Output the [x, y] coordinate of the center of the cell containing the given text.  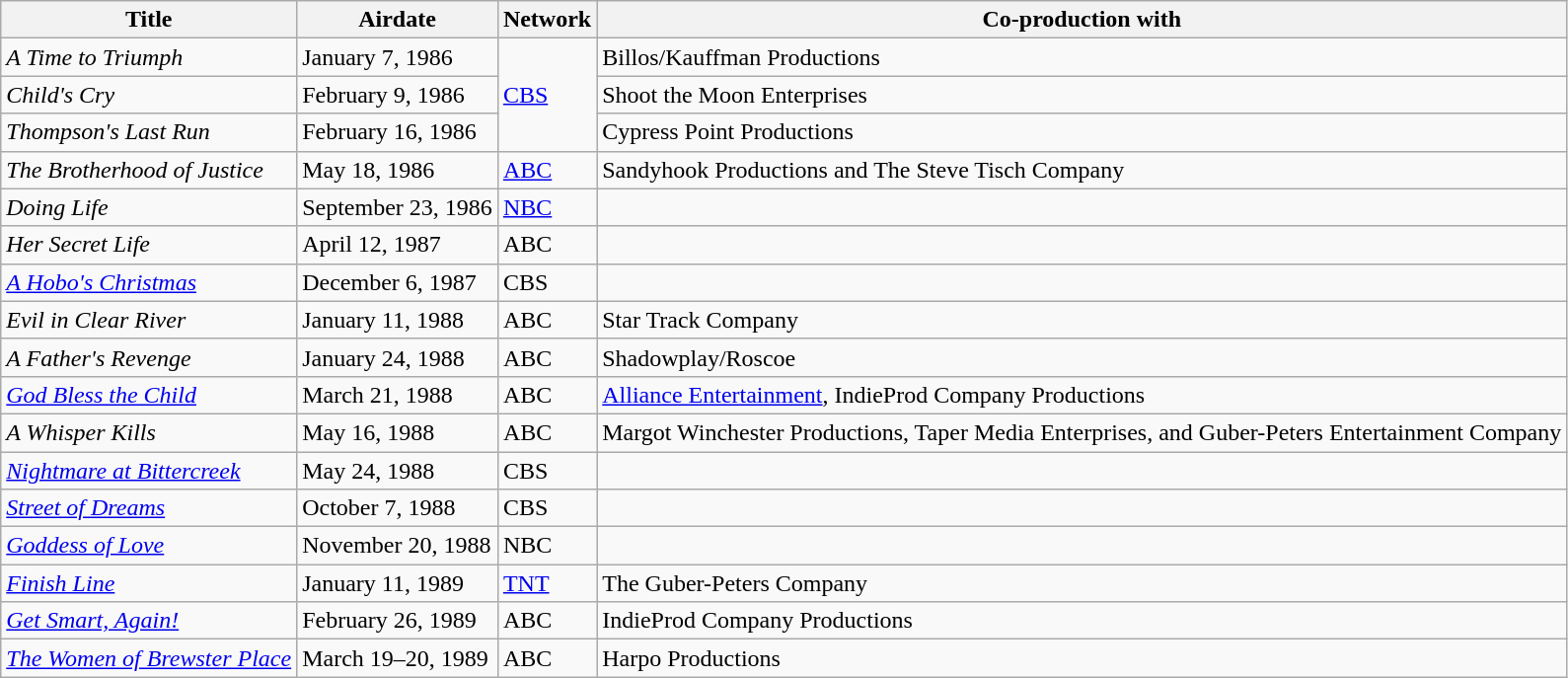
December 6, 1987 [398, 282]
TNT [547, 583]
January 11, 1989 [398, 583]
Billos/Kauffman Productions [1082, 57]
A Hobo's Christmas [149, 282]
September 23, 1986 [398, 207]
Title [149, 20]
Alliance Entertainment, IndieProd Company Productions [1082, 395]
A Father's Revenge [149, 357]
Get Smart, Again! [149, 621]
February 9, 1986 [398, 95]
January 11, 1988 [398, 320]
Network [547, 20]
Thompson's Last Run [149, 132]
Cypress Point Productions [1082, 132]
The Guber-Peters Company [1082, 583]
Doing Life [149, 207]
Margot Winchester Productions, Taper Media Enterprises, and Guber-Peters Entertainment Company [1082, 432]
May 24, 1988 [398, 471]
IndieProd Company Productions [1082, 621]
Evil in Clear River [149, 320]
January 24, 1988 [398, 357]
Street of Dreams [149, 508]
April 12, 1987 [398, 245]
January 7, 1986 [398, 57]
Goddess of Love [149, 546]
Airdate [398, 20]
Sandyhook Productions and The Steve Tisch Company [1082, 170]
A Whisper Kills [149, 432]
March 21, 1988 [398, 395]
May 18, 1986 [398, 170]
A Time to Triumph [149, 57]
October 7, 1988 [398, 508]
Shadowplay/Roscoe [1082, 357]
March 19–20, 1989 [398, 658]
Her Secret Life [149, 245]
The Women of Brewster Place [149, 658]
May 16, 1988 [398, 432]
Shoot the Moon Enterprises [1082, 95]
Nightmare at Bittercreek [149, 471]
Child's Cry [149, 95]
February 26, 1989 [398, 621]
November 20, 1988 [398, 546]
Star Track Company [1082, 320]
God Bless the Child [149, 395]
Harpo Productions [1082, 658]
February 16, 1986 [398, 132]
Finish Line [149, 583]
The Brotherhood of Justice [149, 170]
Co-production with [1082, 20]
